Locate the cell with the specified text and output its [X, Y] center coordinate. 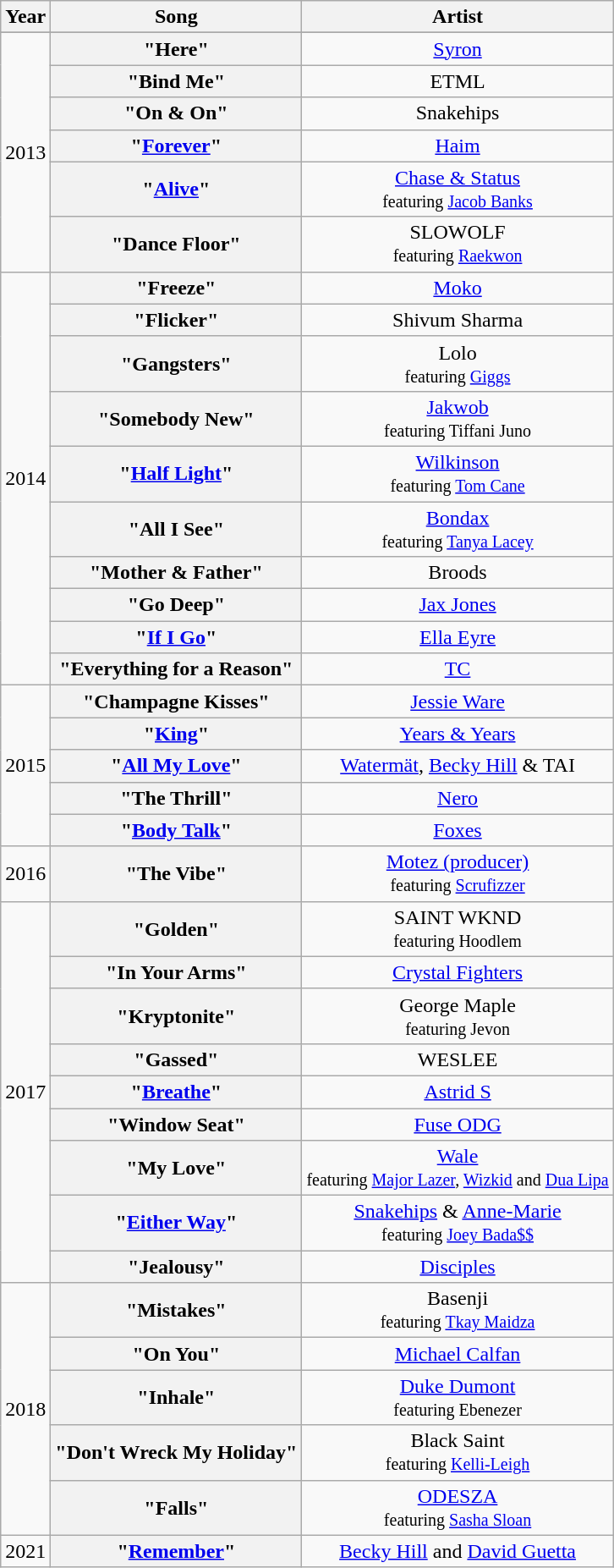
Jax Jones [458, 605]
George Maplefeaturing Jevon [458, 1015]
"Inhale" [176, 1398]
"Either Way" [176, 1224]
"Flicker" [176, 320]
Becky Hill and David Guetta [458, 1551]
"Everything for a Reason" [176, 669]
Wilkinsonfeaturing Tom Cane [458, 474]
"King" [176, 734]
Nero [458, 798]
2016 [25, 873]
SAINT WKNDfeaturing Hoodlem [458, 929]
Watermät, Becky Hill & TAI [458, 766]
"Gangsters" [176, 364]
"Body Talk" [176, 830]
2018 [25, 1409]
Ella Eyre [458, 637]
"Dance Floor" [176, 244]
"The Thrill" [176, 798]
"Window Seat" [176, 1125]
Snakehips & Anne-Mariefeaturing Joey Bada$$ [458, 1224]
Snakehips [458, 113]
Syron [458, 49]
WESLEE [458, 1059]
Black Saintfeaturing Kelli-Leigh [458, 1452]
2021 [25, 1551]
"The Vibe" [176, 873]
Fuse ODG [458, 1125]
Foxes [458, 830]
"Golden" [176, 929]
"Falls" [176, 1508]
"Breathe" [176, 1092]
Moko [458, 288]
"Champagne Kisses" [176, 701]
"Somebody New" [176, 418]
Haim [458, 146]
2017 [25, 1092]
Years & Years [458, 734]
ODESZAfeaturing Sasha Sloan [458, 1508]
TC [458, 669]
Walefeaturing Major Lazer, Wizkid and Dua Lipa [458, 1168]
Song [176, 17]
"Here" [176, 49]
Bondaxfeaturing Tanya Lacey [458, 528]
"Kryptonite" [176, 1015]
"Alive" [176, 190]
"Don't Wreck My Holiday" [176, 1452]
2014 [25, 479]
2015 [25, 766]
Chase & Statusfeaturing Jacob Banks [458, 190]
"Go Deep" [176, 605]
Motez (producer) featuring Scrufizzer [458, 873]
"Jealousy" [176, 1267]
"On You" [176, 1354]
"Mother & Father" [176, 573]
Disciples [458, 1267]
Jessie Ware [458, 701]
"On & On" [176, 113]
"Mistakes" [176, 1310]
ETML [458, 81]
"In Your Arms" [176, 972]
2013 [25, 152]
"If I Go" [176, 637]
Artist [458, 17]
Lolofeaturing Giggs [458, 364]
Crystal Fighters [458, 972]
SLOWOLFfeaturing Raekwon [458, 244]
"Forever" [176, 146]
Jakwobfeaturing Tiffani Juno [458, 418]
Year [25, 17]
"My Love" [176, 1168]
"Bind Me" [176, 81]
Basenjifeaturing Tkay Maidza [458, 1310]
"Freeze" [176, 288]
Duke Dumontfeaturing Ebenezer [458, 1398]
"All I See" [176, 528]
Shivum Sharma [458, 320]
"Gassed" [176, 1059]
Astrid S [458, 1092]
"Half Light" [176, 474]
"Remember" [176, 1551]
Broods [458, 573]
"All My Love" [176, 766]
Michael Calfan [458, 1354]
